Scan for the cell matching the given text and deliver its [X, Y] coordinate at center. 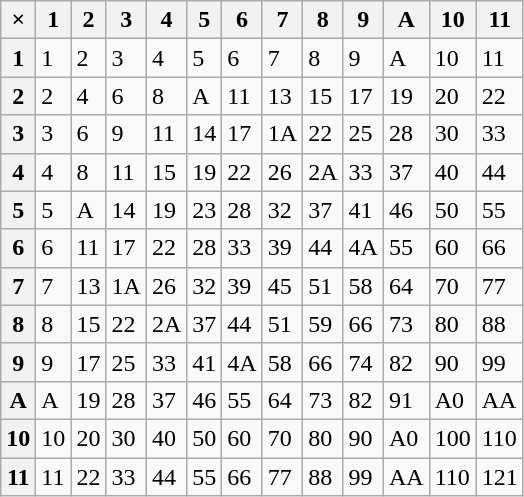
23 [204, 210]
91 [406, 400]
59 [323, 324]
121 [500, 477]
100 [452, 438]
× [18, 20]
45 [282, 286]
74 [363, 362]
